Return the (x, y) coordinate for the center point of the cell that contains the specified text.  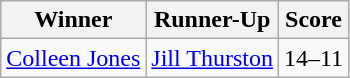
Colleen Jones (74, 58)
Winner (74, 20)
14–11 (313, 58)
Jill Thurston (212, 58)
Runner-Up (212, 20)
Score (313, 20)
